From the cell containing the given text, extract its center point as (x, y) coordinate. 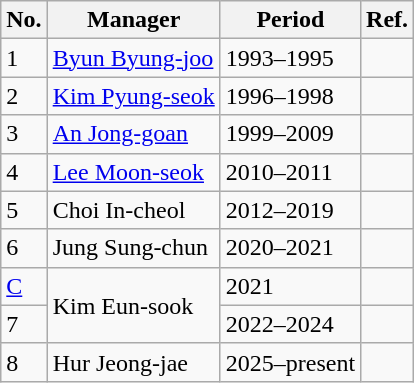
No. (24, 20)
3 (24, 134)
Ref. (388, 20)
2020–2021 (290, 248)
Jung Sung-chun (134, 248)
2 (24, 96)
2025–present (290, 362)
Manager (134, 20)
An Jong-goan (134, 134)
Period (290, 20)
Hur Jeong-jae (134, 362)
C (24, 286)
Kim Pyung-seok (134, 96)
1999–2009 (290, 134)
Byun Byung-joo (134, 58)
Choi In-cheol (134, 210)
Kim Eun-sook (134, 305)
Lee Moon-seok (134, 172)
1996–1998 (290, 96)
4 (24, 172)
1 (24, 58)
7 (24, 324)
2012–2019 (290, 210)
2022–2024 (290, 324)
1993–1995 (290, 58)
2021 (290, 286)
6 (24, 248)
8 (24, 362)
5 (24, 210)
2010–2011 (290, 172)
